Detect which cell encompasses the target text, then output its (x, y) center coordinate. 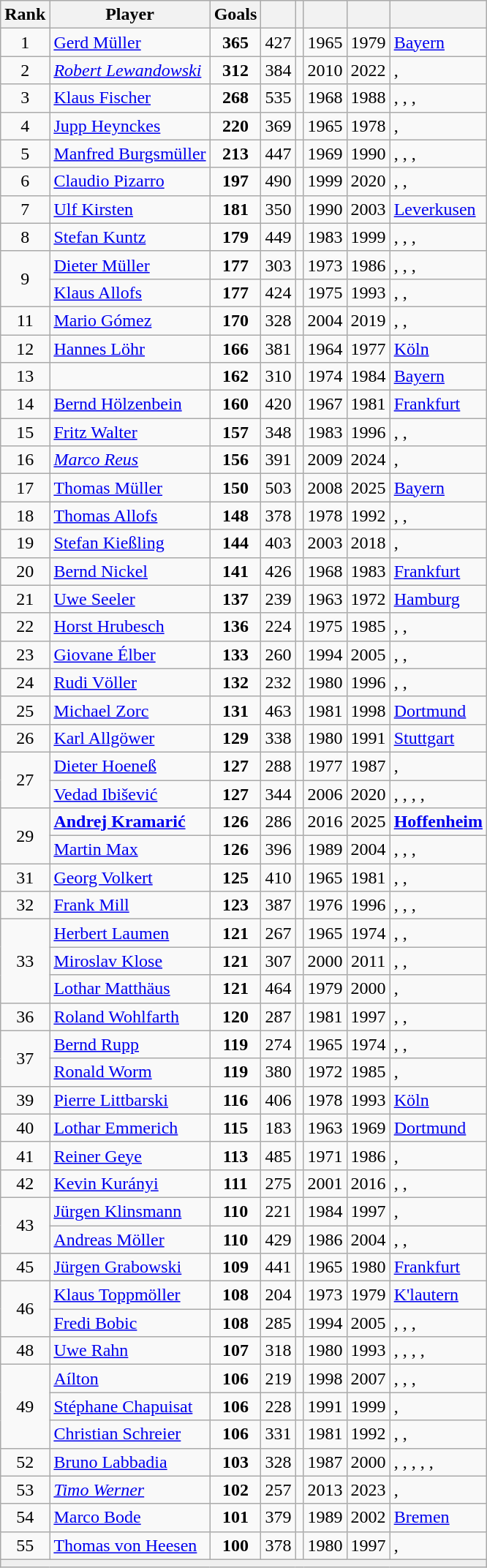
170 (235, 320)
Bernd Hölzenbein (130, 404)
120 (235, 1017)
Jupp Heynckes (130, 126)
Herbert Laumen (130, 933)
Klaus Allofs (130, 293)
2009 (325, 460)
26 (25, 738)
232 (278, 682)
344 (278, 794)
157 (235, 432)
Lothar Emmerich (130, 1128)
1 (25, 42)
350 (278, 209)
116 (235, 1100)
Frank Mill (130, 905)
7 (25, 209)
36 (25, 1017)
Stefan Kuntz (130, 237)
Thomas Allofs (130, 516)
16 (25, 460)
447 (278, 154)
24 (25, 682)
2002 (369, 1518)
1971 (325, 1156)
2018 (369, 543)
2001 (325, 1183)
286 (278, 822)
Bruno Labbadia (130, 1462)
Lothar Matthäus (130, 989)
Stuttgart (438, 738)
Bremen (438, 1518)
Timo Werner (130, 1490)
148 (235, 516)
20 (25, 571)
2 (25, 70)
17 (25, 488)
33 (25, 961)
Roland Wohlfarth (130, 1017)
Jürgen Grabowski (130, 1267)
115 (235, 1128)
303 (278, 265)
111 (235, 1183)
Rank (25, 15)
Klaus Fischer (130, 98)
Dieter Müller (130, 265)
Andrej Kramarić (130, 822)
141 (235, 571)
183 (278, 1128)
23 (25, 655)
11 (25, 320)
162 (235, 377)
31 (25, 878)
535 (278, 98)
150 (235, 488)
160 (235, 404)
Andreas Möller (130, 1240)
Kevin Kurányi (130, 1183)
Uwe Rahn (130, 1351)
380 (278, 1072)
Bernd Rupp (130, 1044)
Ronald Worm (130, 1072)
220 (235, 126)
331 (278, 1434)
3 (25, 98)
K'lautern (438, 1295)
52 (25, 1462)
Aílton (130, 1379)
Marco Reus (130, 460)
6 (25, 181)
166 (235, 349)
, , , , , (438, 1462)
307 (278, 961)
45 (25, 1267)
49 (25, 1406)
Rudi Völler (130, 682)
Stefan Kießling (130, 543)
268 (235, 98)
8 (25, 237)
22 (25, 627)
Reiner Geye (130, 1156)
287 (278, 1017)
391 (278, 460)
267 (278, 933)
406 (278, 1100)
Fritz Walter (130, 432)
1967 (325, 404)
2022 (369, 70)
441 (278, 1267)
369 (278, 126)
42 (25, 1183)
485 (278, 1156)
274 (278, 1044)
Mario Gómez (130, 320)
2007 (369, 1379)
21 (25, 599)
Karl Allgöwer (130, 738)
Michael Zorc (130, 710)
37 (25, 1058)
449 (278, 237)
310 (278, 377)
5 (25, 154)
2013 (325, 1490)
107 (235, 1351)
490 (278, 181)
2006 (325, 794)
Martin Max (130, 850)
Jürgen Klinsmann (130, 1211)
219 (278, 1379)
2011 (369, 961)
260 (278, 655)
Manfred Burgsmüller (130, 154)
365 (235, 42)
100 (235, 1545)
Giovane Élber (130, 655)
15 (25, 432)
109 (235, 1267)
Goals (235, 15)
Thomas von Heesen (130, 1545)
48 (25, 1351)
Georg Volkert (130, 878)
464 (278, 989)
Hannes Löhr (130, 349)
43 (25, 1225)
144 (235, 543)
381 (278, 349)
41 (25, 1156)
403 (278, 543)
Uwe Seeler (130, 599)
410 (278, 878)
387 (278, 905)
Claudio Pizarro (130, 181)
463 (278, 710)
Hoffenheim (438, 822)
424 (278, 293)
101 (235, 1518)
Player (130, 15)
197 (235, 181)
Vedad Ibišević (130, 794)
27 (25, 780)
103 (235, 1462)
1988 (369, 98)
257 (278, 1490)
426 (278, 571)
2010 (325, 70)
427 (278, 42)
Thomas Müller (130, 488)
1976 (325, 905)
318 (278, 1351)
Miroslav Klose (130, 961)
1964 (325, 349)
228 (278, 1406)
Marco Bode (130, 1518)
Ulf Kirsten (130, 209)
2024 (369, 460)
46 (25, 1309)
18 (25, 516)
396 (278, 850)
221 (278, 1211)
Leverkusen (438, 209)
Fredi Bobic (130, 1323)
54 (25, 1518)
12 (25, 349)
239 (278, 599)
102 (235, 1490)
Robert Lewandowski (130, 70)
224 (278, 627)
131 (235, 710)
19 (25, 543)
129 (235, 738)
13 (25, 377)
Gerd Müller (130, 42)
137 (235, 599)
156 (235, 460)
132 (235, 682)
503 (278, 488)
125 (235, 878)
Stéphane Chapuisat (130, 1406)
213 (235, 154)
32 (25, 905)
123 (235, 905)
133 (235, 655)
14 (25, 404)
55 (25, 1545)
53 (25, 1490)
420 (278, 404)
2019 (369, 320)
275 (278, 1183)
312 (235, 70)
204 (278, 1295)
Pierre Littbarski (130, 1100)
2008 (325, 488)
40 (25, 1128)
39 (25, 1100)
2023 (369, 1490)
Klaus Toppmöller (130, 1295)
25 (25, 710)
Christian Schreier (130, 1434)
179 (235, 237)
Dieter Hoeneß (130, 766)
29 (25, 836)
113 (235, 1156)
348 (278, 432)
Horst Hrubesch (130, 627)
181 (235, 209)
288 (278, 766)
379 (278, 1518)
136 (235, 627)
338 (278, 738)
429 (278, 1240)
285 (278, 1323)
9 (25, 279)
4 (25, 126)
Hamburg (438, 599)
384 (278, 70)
Bernd Nickel (130, 571)
